Return [x, y] of the center of cell containing provided text 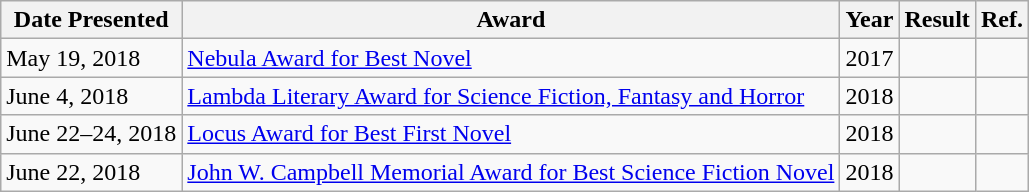
Result [937, 20]
Locus Award for Best First Novel [511, 134]
June 22, 2018 [92, 172]
Award [511, 20]
June 22–24, 2018 [92, 134]
Date Presented [92, 20]
Year [870, 20]
May 19, 2018 [92, 58]
Ref. [1002, 20]
2017 [870, 58]
Nebula Award for Best Novel [511, 58]
June 4, 2018 [92, 96]
Lambda Literary Award for Science Fiction, Fantasy and Horror [511, 96]
John W. Campbell Memorial Award for Best Science Fiction Novel [511, 172]
